Capture the cell that displays the provided text and extract its (x, y) central coordinate. 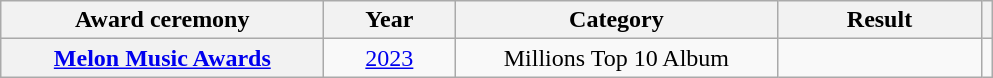
Award ceremony (162, 20)
Category (616, 20)
Melon Music Awards (162, 58)
Result (880, 20)
Millions Top 10 Album (616, 58)
2023 (390, 58)
Year (390, 20)
